Find where the given text appears and provide that cell's center as (X, Y) coordinate. 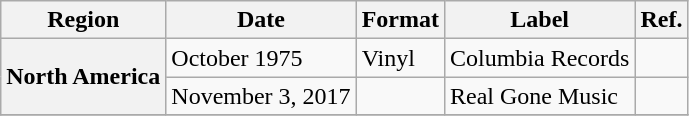
November 3, 2017 (261, 96)
Real Gone Music (539, 96)
Vinyl (400, 58)
North America (84, 77)
Format (400, 20)
Columbia Records (539, 58)
Ref. (662, 20)
October 1975 (261, 58)
Region (84, 20)
Date (261, 20)
Label (539, 20)
